Scan for the cell matching the given text and deliver its [X, Y] coordinate at center. 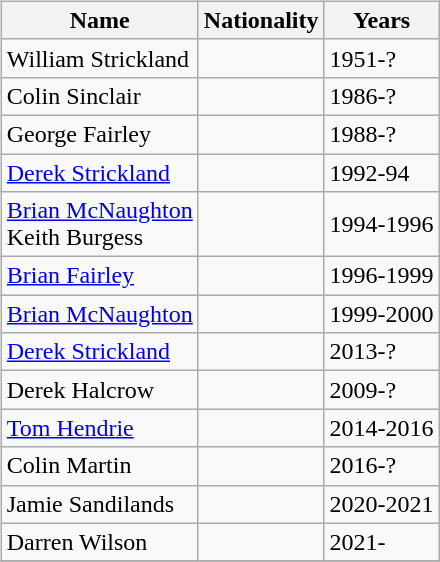
1999-2000 [382, 314]
Years [382, 20]
1951-? [382, 58]
1988-? [382, 134]
1996-1999 [382, 276]
1994-1996 [382, 224]
Brian McNaughton Keith Burgess [100, 224]
Brian Fairley [100, 276]
Nationality [261, 20]
1992-94 [382, 173]
Name [100, 20]
2014-2016 [382, 428]
2016-? [382, 466]
Colin Sinclair [100, 96]
1986-? [382, 96]
Tom Hendrie [100, 428]
2013-? [382, 352]
Colin Martin [100, 466]
2020-2021 [382, 504]
Brian McNaughton [100, 314]
Jamie Sandilands [100, 504]
Darren Wilson [100, 542]
Derek Halcrow [100, 390]
2009-? [382, 390]
William Strickland [100, 58]
2021- [382, 542]
George Fairley [100, 134]
